Capture the cell that displays the provided text and extract its (X, Y) central coordinate. 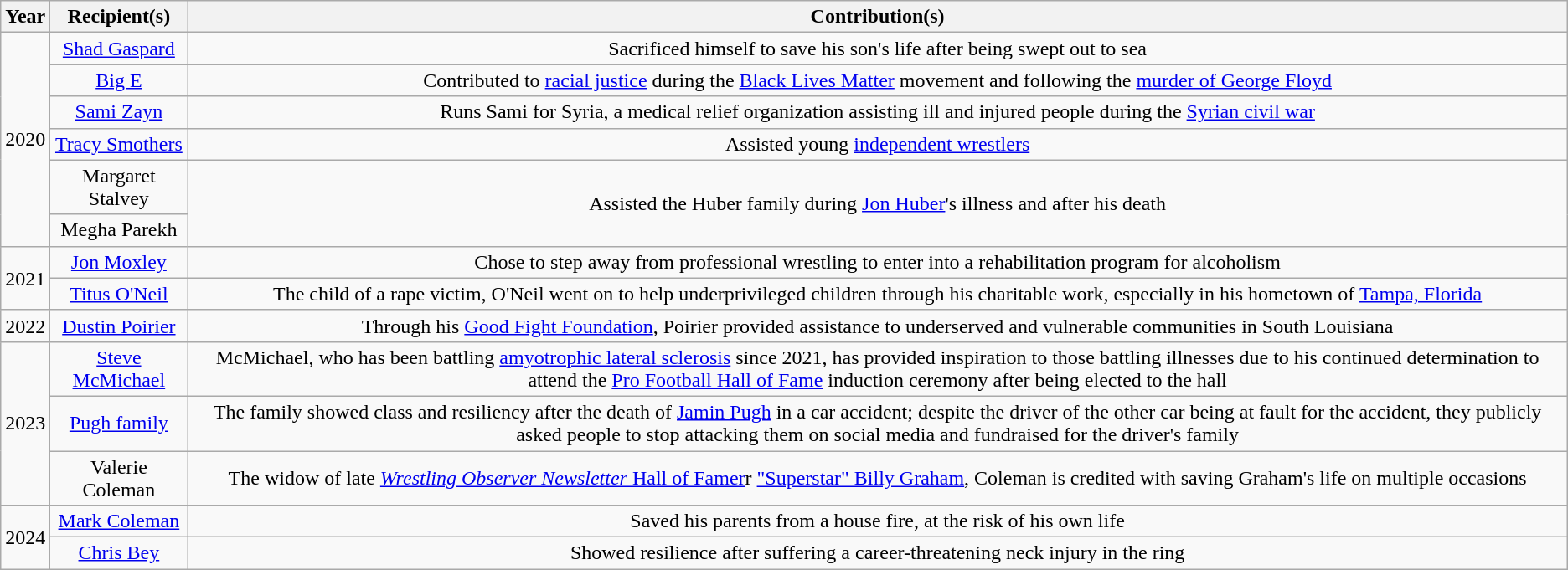
Dustin Poirier (119, 326)
2022 (25, 326)
Big E (119, 80)
2020 (25, 139)
Through his Good Fight Foundation, Poirier provided assistance to underserved and vulnerable communities in South Louisiana (878, 326)
Year (25, 17)
Pugh family (119, 424)
Showed resilience after suffering a career-threatening neck injury in the ring (878, 553)
Jon Moxley (119, 262)
Saved his parents from a house fire, at the risk of his own life (878, 521)
Chose to step away from professional wrestling to enter into a rehabilitation program for alcoholism (878, 262)
Steve McMichael (119, 368)
Contribution(s) (878, 17)
Sacrificed himself to save his son's life after being swept out to sea (878, 49)
2023 (25, 424)
Chris Bey (119, 553)
2024 (25, 537)
Margaret Stalvey (119, 187)
Mark Coleman (119, 521)
Shad Gaspard (119, 49)
Runs Sami for Syria, a medical relief organization assisting ill and injured people during the Syrian civil war (878, 112)
The child of a rape victim, O'Neil went on to help underprivileged children through his charitable work, especially in his hometown of Tampa, Florida (878, 294)
Megha Parekh (119, 230)
Valerie Coleman (119, 477)
Sami Zayn (119, 112)
Assisted young independent wrestlers (878, 144)
Recipient(s) (119, 17)
Assisted the Huber family during Jon Huber's illness and after his death (878, 203)
2021 (25, 278)
Titus O'Neil (119, 294)
Tracy Smothers (119, 144)
Contributed to racial justice during the Black Lives Matter movement and following the murder of George Floyd (878, 80)
